Extract the [x, y] coordinate from the center of the cell holding the provided text.  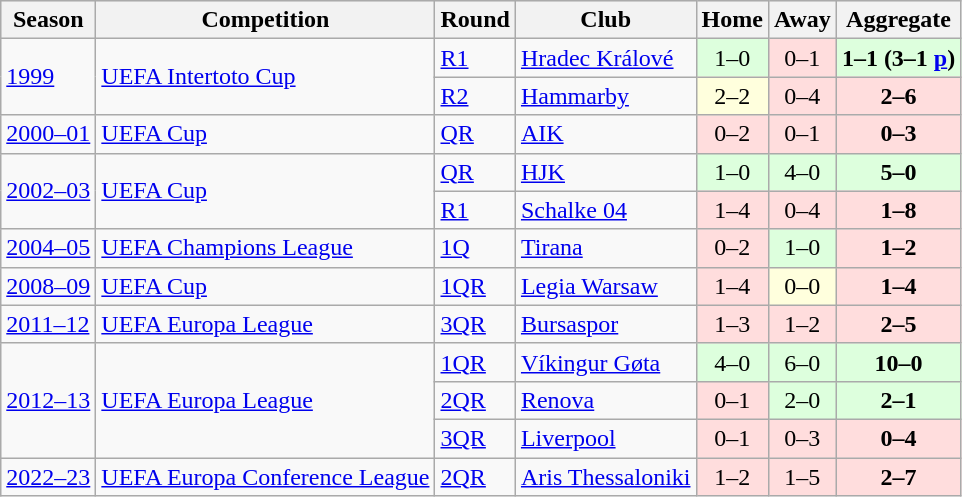
Legia Warsaw [606, 286]
2–7 [898, 477]
Tirana [606, 248]
UEFA Europa Conference League [266, 477]
Schalke 04 [606, 210]
2004–05 [48, 248]
1–5 [802, 477]
10–0 [898, 362]
2008–09 [48, 286]
Competition [266, 20]
2–2 [732, 96]
Liverpool [606, 438]
Víkingur Gøta [606, 362]
Renova [606, 400]
Hradec Králové [606, 58]
2012–13 [48, 400]
2–5 [898, 324]
Hammarby [606, 96]
Club [606, 20]
Round [475, 20]
Bursaspor [606, 324]
2022–23 [48, 477]
2000–01 [48, 134]
1–3 [732, 324]
2011–12 [48, 324]
2–6 [898, 96]
1–1 (3–1 p) [898, 58]
2002–03 [48, 191]
0–0 [802, 286]
6–0 [802, 362]
1999 [48, 77]
Aris Thessaloniki [606, 477]
Home [732, 20]
Away [802, 20]
1Q [475, 248]
2–0 [802, 400]
HJK [606, 172]
UEFA Intertoto Cup [266, 77]
5–0 [898, 172]
UEFA Champions League [266, 248]
Aggregate [898, 20]
Season [48, 20]
R2 [475, 96]
2–1 [898, 400]
AIK [606, 134]
1–8 [898, 210]
